Return (X, Y) of the center of cell containing provided text 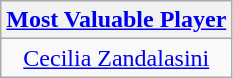
Cecilia Zandalasini (116, 58)
Most Valuable Player (116, 20)
